Return [x, y] of the center of cell containing provided text 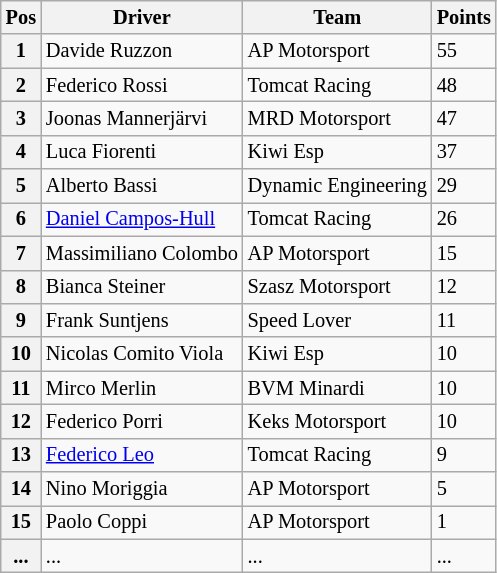
Pos [21, 17]
Dynamic Engineering [338, 186]
Federico Rossi [142, 85]
Mirco Merlin [142, 388]
Daniel Campos-Hull [142, 219]
7 [21, 253]
13 [21, 455]
3 [21, 118]
37 [464, 152]
Massimiliano Colombo [142, 253]
Nino Moriggia [142, 489]
4 [21, 152]
Keks Motorsport [338, 421]
Driver [142, 17]
Team [338, 17]
Joonas Mannerjärvi [142, 118]
47 [464, 118]
8 [21, 287]
6 [21, 219]
Szasz Motorsport [338, 287]
Nicolas Comito Viola [142, 354]
Luca Fiorenti [142, 152]
Points [464, 17]
Federico Porri [142, 421]
Frank Suntjens [142, 320]
14 [21, 489]
MRD Motorsport [338, 118]
Federico Leo [142, 455]
Speed Lover [338, 320]
2 [21, 85]
48 [464, 85]
55 [464, 51]
BVM Minardi [338, 388]
Alberto Bassi [142, 186]
Paolo Coppi [142, 522]
Davide Ruzzon [142, 51]
26 [464, 219]
Bianca Steiner [142, 287]
29 [464, 186]
